Return (x, y) of the center of cell containing provided text 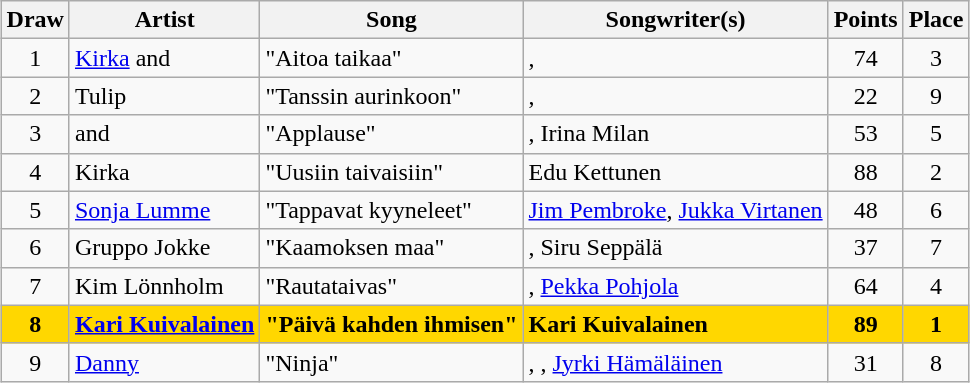
Tulip (164, 96)
Danny (164, 362)
"Applause" (392, 134)
Sonja Lumme (164, 210)
88 (866, 172)
, , Jyrki Hämäläinen (676, 362)
31 (866, 362)
, Siru Seppälä (676, 248)
Points (866, 20)
48 (866, 210)
"Uusiin taivaisiin" (392, 172)
Kirka (164, 172)
and (164, 134)
89 (866, 324)
Draw (35, 20)
"Kaamoksen maa" (392, 248)
"Tappavat kyyneleet" (392, 210)
, Irina Milan (676, 134)
"Tanssin aurinkoon" (392, 96)
Song (392, 20)
53 (866, 134)
Kim Lönnholm (164, 286)
Place (936, 20)
"Ninja" (392, 362)
"Päivä kahden ihmisen" (392, 324)
"Rautataivas" (392, 286)
Songwriter(s) (676, 20)
Gruppo Jokke (164, 248)
74 (866, 58)
Kirka and (164, 58)
37 (866, 248)
Artist (164, 20)
Jim Pembroke, Jukka Virtanen (676, 210)
"Aitoa taikaa" (392, 58)
, Pekka Pohjola (676, 286)
22 (866, 96)
64 (866, 286)
Edu Kettunen (676, 172)
